For the text-containing cell, return its midpoint in (x, y) coordinate format. 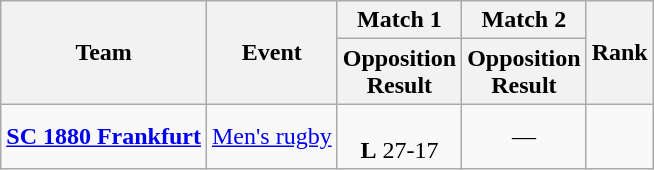
Rank (620, 52)
SC 1880 Frankfurt (104, 136)
Match 1 (399, 20)
— (524, 136)
Match 2 (524, 20)
Team (104, 52)
L 27-17 (399, 136)
Men's rugby (272, 136)
Event (272, 52)
